Search for the cell housing the specified text and yield its (X, Y) center coordinate. 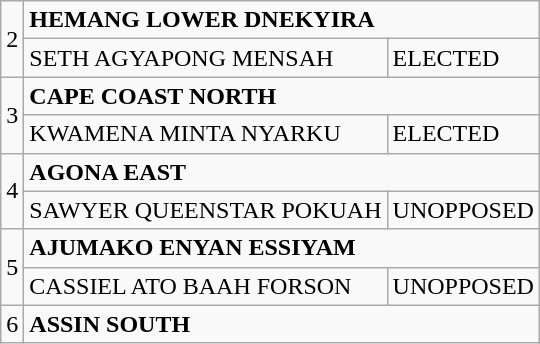
ASSIN SOUTH (282, 324)
CAPE COAST NORTH (282, 96)
CASSIEL ATO BAAH FORSON (206, 286)
5 (12, 267)
6 (12, 324)
AJUMAKO ENYAN ESSIYAM (282, 248)
SETH AGYAPONG MENSAH (206, 58)
3 (12, 115)
2 (12, 39)
SAWYER QUEENSTAR POKUAH (206, 210)
4 (12, 191)
HEMANG LOWER DNEKYIRA (282, 20)
KWAMENA MINTA NYARKU (206, 134)
AGONA EAST (282, 172)
